Scan for the cell matching the given text and deliver its (x, y) coordinate at center. 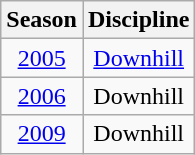
2005 (42, 58)
2006 (42, 96)
Discipline (138, 20)
Season (42, 20)
2009 (42, 134)
